Pinpoint the cell where the given text exists, returning its (X, Y) midpoint coordinate. 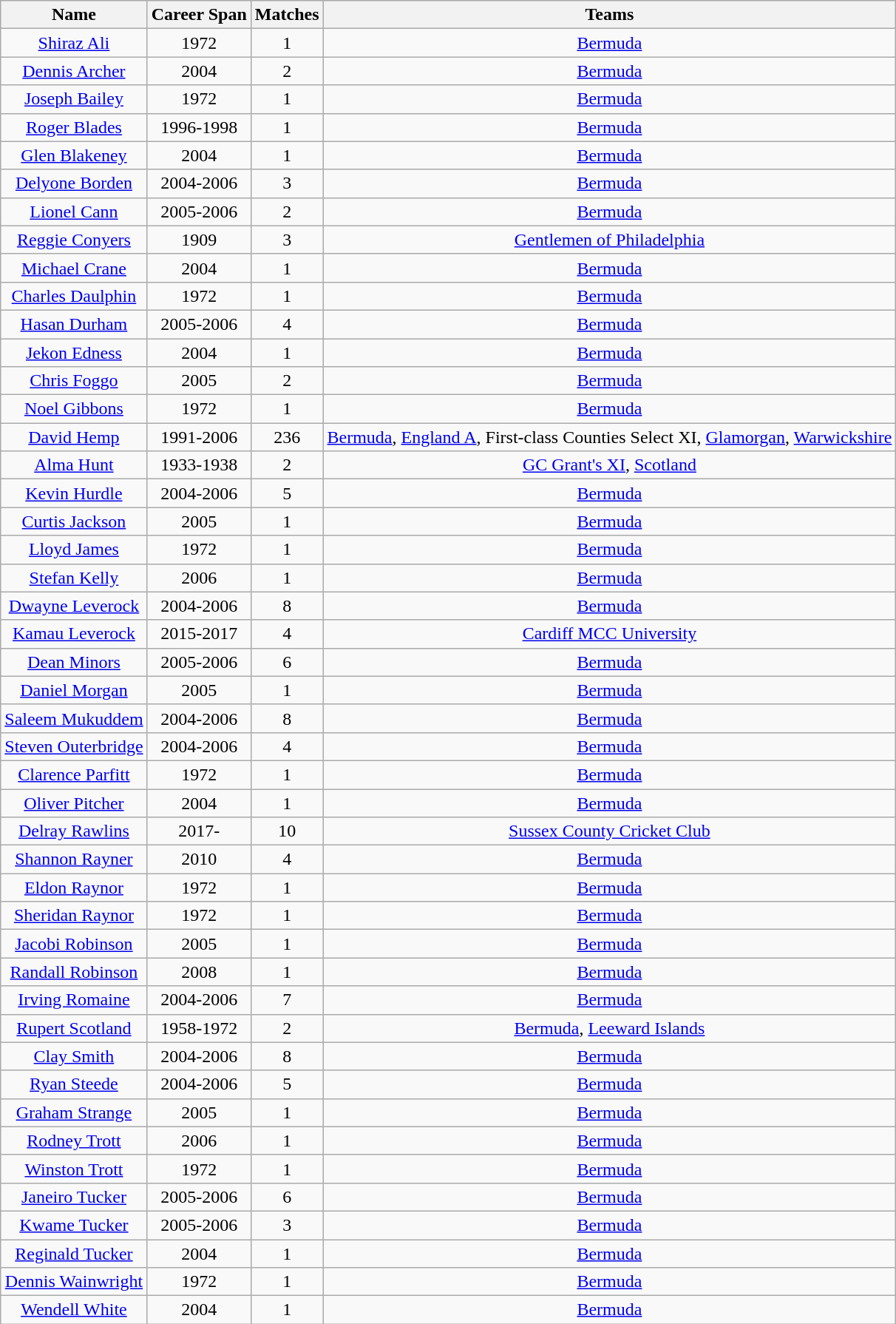
2008 (199, 972)
Jekon Edness (74, 353)
1991-2006 (199, 437)
1958-1972 (199, 1028)
Sussex County Cricket Club (609, 831)
Graham Strange (74, 1112)
Shiraz Ali (74, 43)
Gentlemen of Philadelphia (609, 240)
Joseph Bailey (74, 99)
1933-1938 (199, 465)
Hasan Durham (74, 324)
David Hemp (74, 437)
Reginald Tucker (74, 1254)
Bermuda, England A, First-class Counties Select XI, Glamorgan, Warwickshire (609, 437)
Steven Outerbridge (74, 746)
Name (74, 15)
Oliver Pitcher (74, 803)
Shannon Rayner (74, 859)
Bermuda, Leeward Islands (609, 1028)
Reggie Conyers (74, 240)
Kamau Leverock (74, 634)
Clarence Parfitt (74, 774)
1909 (199, 240)
Saleem Mukuddem (74, 718)
Delyone Borden (74, 183)
Jacobi Robinson (74, 944)
2010 (199, 859)
Rodney Trott (74, 1141)
2017- (199, 831)
Lloyd James (74, 550)
Winston Trott (74, 1169)
Dean Minors (74, 662)
2015-2017 (199, 634)
Stefan Kelly (74, 578)
Matches (287, 15)
Noel Gibbons (74, 409)
Delray Rawlins (74, 831)
236 (287, 437)
Janeiro Tucker (74, 1197)
Roger Blades (74, 127)
Eldon Raynor (74, 888)
Michael Crane (74, 268)
Sheridan Raynor (74, 916)
Clay Smith (74, 1056)
Ryan Steede (74, 1084)
Dwayne Leverock (74, 606)
Kevin Hurdle (74, 493)
Wendell White (74, 1310)
10 (287, 831)
7 (287, 1000)
Randall Robinson (74, 972)
Kwame Tucker (74, 1225)
Chris Foggo (74, 381)
Irving Romaine (74, 1000)
Glen Blakeney (74, 155)
Career Span (199, 15)
Cardiff MCC University (609, 634)
Alma Hunt (74, 465)
GC Grant's XI, Scotland (609, 465)
Teams (609, 15)
Curtis Jackson (74, 521)
Lionel Cann (74, 212)
Charles Daulphin (74, 296)
1996-1998 (199, 127)
Rupert Scotland (74, 1028)
Daniel Morgan (74, 690)
Dennis Archer (74, 71)
Dennis Wainwright (74, 1282)
